Find where the given text appears and provide that cell's center as (x, y) coordinate. 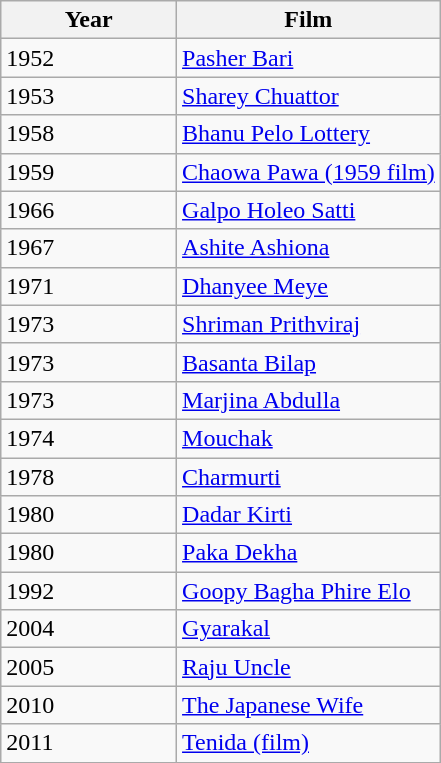
1958 (89, 134)
Dhanyee Meye (309, 286)
Charmurti (309, 477)
Basanta Bilap (309, 362)
2005 (89, 667)
Gyarakal (309, 629)
Year (89, 20)
Sharey Chuattor (309, 96)
Bhanu Pelo Lottery (309, 134)
1959 (89, 172)
Dadar Kirti (309, 515)
Film (309, 20)
1974 (89, 438)
1992 (89, 591)
Raju Uncle (309, 667)
Ashite Ashiona (309, 248)
Tenida (film) (309, 743)
Mouchak (309, 438)
2004 (89, 629)
Shriman Prithviraj (309, 324)
1966 (89, 210)
1953 (89, 96)
Chaowa Pawa (1959 film) (309, 172)
1952 (89, 58)
Goopy Bagha Phire Elo (309, 591)
2011 (89, 743)
Paka Dekha (309, 553)
The Japanese Wife (309, 705)
2010 (89, 705)
Galpo Holeo Satti (309, 210)
Pasher Bari (309, 58)
1967 (89, 248)
Marjina Abdulla (309, 400)
1978 (89, 477)
1971 (89, 286)
